Return the (X, Y) coordinate for the center point of the cell that contains the specified text.  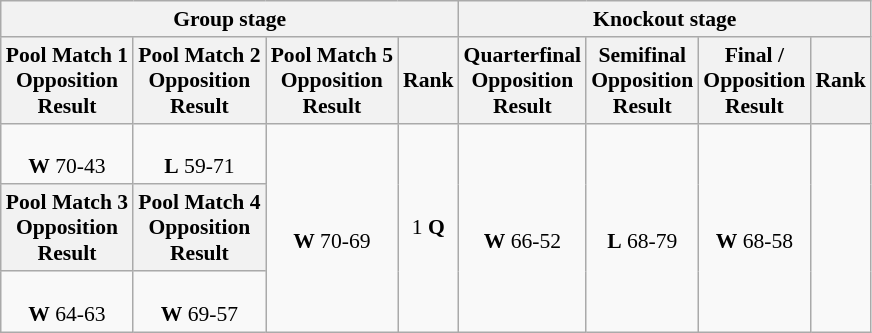
W 68-58 (754, 228)
Pool Match 4OppositionResult (199, 228)
W 66-52 (523, 228)
W 64-63 (67, 302)
Pool Match 5OppositionResult (332, 80)
L 59-71 (199, 154)
Knockout stage (665, 19)
SemifinalOppositionResult (642, 80)
Pool Match 1OppositionResult (67, 80)
L 68-79 (642, 228)
W 70-69 (332, 228)
W 69-57 (199, 302)
W 70-43 (67, 154)
Group stage (230, 19)
Final / OppositionResult (754, 80)
Pool Match 2OppositionResult (199, 80)
QuarterfinalOppositionResult (523, 80)
1 Q (428, 228)
Pool Match 3OppositionResult (67, 228)
